Scan for the cell matching the given text and deliver its (x, y) coordinate at center. 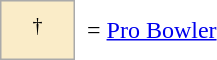
† (38, 30)
